Return the [X, Y] coordinate for the center point of the cell that contains the specified text.  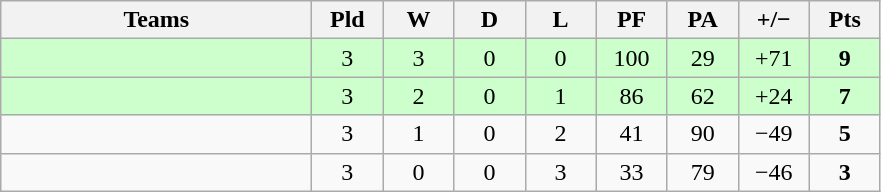
L [560, 20]
−49 [774, 134]
9 [844, 58]
PF [632, 20]
29 [702, 58]
+71 [774, 58]
5 [844, 134]
7 [844, 96]
Teams [156, 20]
86 [632, 96]
W [418, 20]
100 [632, 58]
D [490, 20]
90 [702, 134]
41 [632, 134]
79 [702, 172]
+/− [774, 20]
−46 [774, 172]
+24 [774, 96]
Pts [844, 20]
33 [632, 172]
Pld [348, 20]
62 [702, 96]
PA [702, 20]
